Output the (X, Y) coordinate of the center of the cell containing the given text.  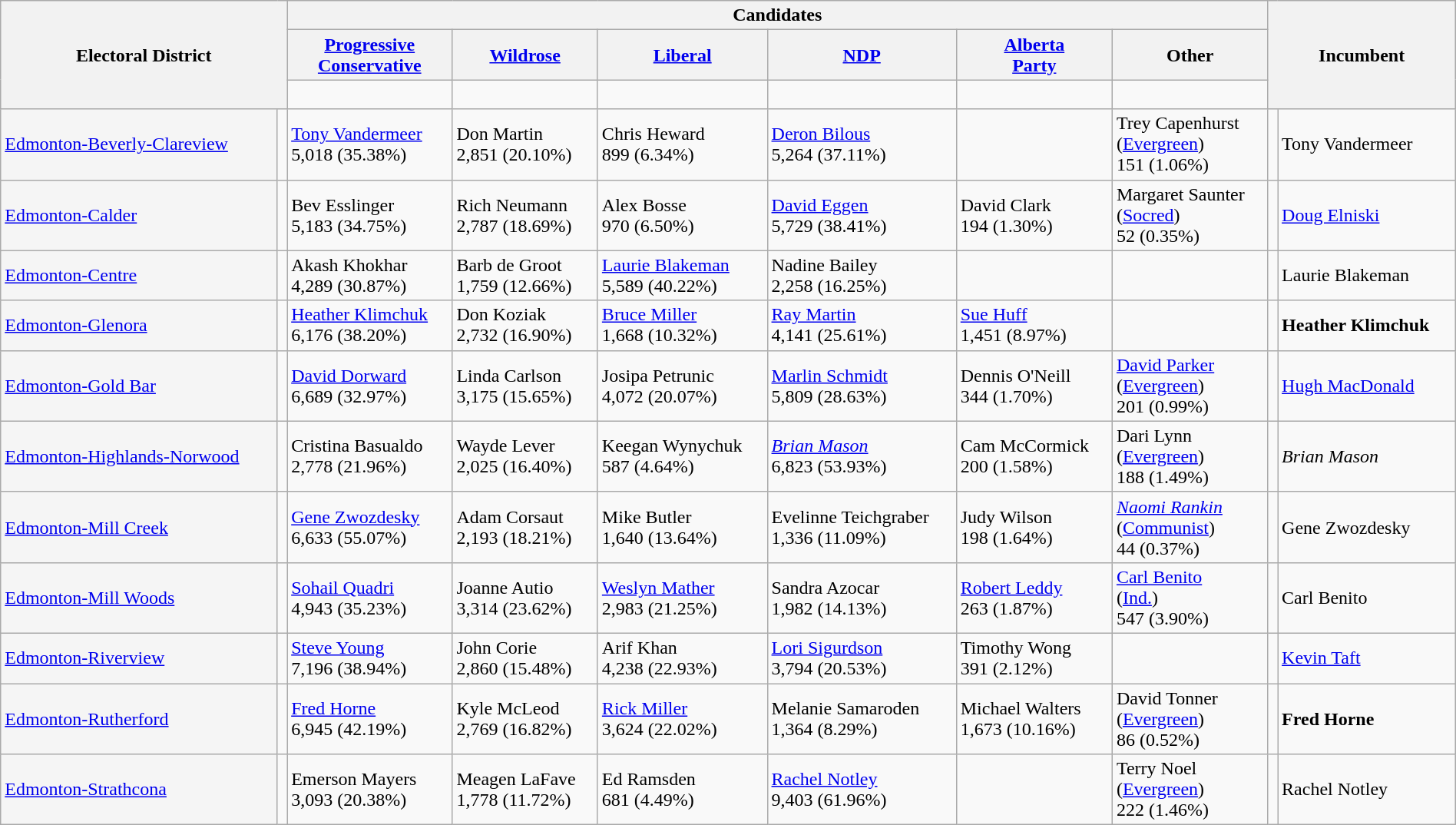
Tony Vandermeer 5,018 (35.38%) (370, 144)
Other (1190, 55)
Tony Vandermeer (1367, 144)
Melanie Samaroden1,364 (8.29%) (862, 719)
Gene Zwozdesky6,633 (55.07%) (370, 527)
Arif Khan4,238 (22.93%) (682, 658)
Weslyn Mather2,983 (21.25%) (682, 598)
Marlin Schmidt5,809 (28.63%) (862, 386)
Alex Bosse970 (6.50%) (682, 215)
Meagen LaFave1,778 (11.72%) (525, 790)
Don Koziak2,732 (16.90%) (525, 326)
Fred Horne6,945 (42.19%) (370, 719)
Edmonton-Highlands-Norwood (139, 456)
Candidates (777, 15)
Josipa Petrunic4,072 (20.07%) (682, 386)
Keegan Wynychuk587 (4.64%) (682, 456)
Linda Carlson3,175 (15.65%) (525, 386)
Edmonton-Beverly-Clareview (139, 144)
Heather Klimchuk6,176 (38.20%) (370, 326)
Dari Lynn(Evergreen)188 (1.49%) (1190, 456)
ProgressiveConservative (370, 55)
Joanne Autio3,314 (23.62%) (525, 598)
Kyle McLeod2,769 (16.82%) (525, 719)
Mike Butler1,640 (13.64%) (682, 527)
Robert Leddy263 (1.87%) (1034, 598)
Judy Wilson198 (1.64%) (1034, 527)
Hugh MacDonald (1367, 386)
Rachel Notley9,403 (61.96%) (862, 790)
Electoral District (144, 55)
Fred Horne (1367, 719)
Brian Mason (1367, 456)
AlbertaParty (1034, 55)
Sue Huff1,451 (8.97%) (1034, 326)
Kevin Taft (1367, 658)
Chris Heward899 (6.34%) (682, 144)
Laurie Blakeman5,589 (40.22%) (682, 275)
Laurie Blakeman (1367, 275)
Deron Bilous5,264 (37.11%) (862, 144)
Edmonton-Riverview (139, 658)
Rich Neumann2,787 (18.69%) (525, 215)
Edmonton-Mill Woods (139, 598)
Carl Benito (1367, 598)
Timothy Wong391 (2.12%) (1034, 658)
Sandra Azocar1,982 (14.13%) (862, 598)
NDP (862, 55)
Edmonton-Mill Creek (139, 527)
Ed Ramsden681 (4.49%) (682, 790)
David Tonner(Evergreen)86 (0.52%) (1190, 719)
Don Martin2,851 (20.10%) (525, 144)
Terry Noel(Evergreen)222 (1.46%) (1190, 790)
Evelinne Teichgraber1,336 (11.09%) (862, 527)
Heather Klimchuk (1367, 326)
Bev Esslinger5,183 (34.75%) (370, 215)
Dennis O'Neill344 (1.70%) (1034, 386)
Edmonton-Glenora (139, 326)
David Parker(Evergreen)201 (0.99%) (1190, 386)
David Clark194 (1.30%) (1034, 215)
Naomi Rankin(Communist)44 (0.37%) (1190, 527)
Ray Martin4,141 (25.61%) (862, 326)
Nadine Bailey2,258 (16.25%) (862, 275)
Rick Miller3,624 (22.02%) (682, 719)
Incumbent (1362, 55)
David Eggen5,729 (38.41%) (862, 215)
Steve Young7,196 (38.94%) (370, 658)
Sohail Quadri4,943 (35.23%) (370, 598)
Wildrose (525, 55)
Akash Khokhar4,289 (30.87%) (370, 275)
Edmonton-Rutherford (139, 719)
Barb de Groot1,759 (12.66%) (525, 275)
Adam Corsaut2,193 (18.21%) (525, 527)
Bruce Miller1,668 (10.32%) (682, 326)
Cam McCormick200 (1.58%) (1034, 456)
Trey Capenhurst(Evergreen)151 (1.06%) (1190, 144)
David Dorward6,689 (32.97%) (370, 386)
Gene Zwozdesky (1367, 527)
Margaret Saunter(Socred)52 (0.35%) (1190, 215)
Edmonton-Calder (139, 215)
Michael Walters1,673 (10.16%) (1034, 719)
Edmonton-Gold Bar (139, 386)
Wayde Lever2,025 (16.40%) (525, 456)
Carl Benito(Ind.)547 (3.90%) (1190, 598)
Edmonton-Centre (139, 275)
John Corie2,860 (15.48%) (525, 658)
Doug Elniski (1367, 215)
Edmonton-Strathcona (139, 790)
Brian Mason6,823 (53.93%) (862, 456)
Cristina Basualdo2,778 (21.96%) (370, 456)
Rachel Notley (1367, 790)
Lori Sigurdson3,794 (20.53%) (862, 658)
Liberal (682, 55)
Emerson Mayers3,093 (20.38%) (370, 790)
